Find where the given text appears and provide that cell's center as (X, Y) coordinate. 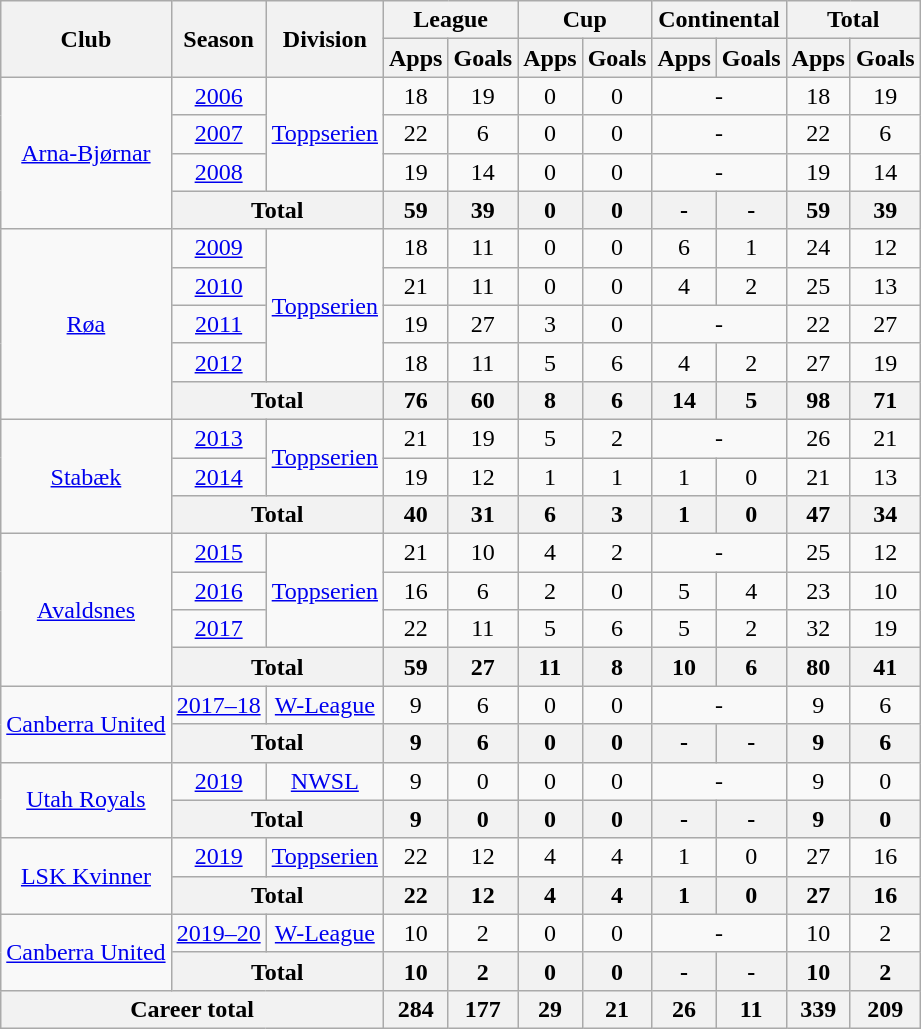
Cup (585, 20)
2011 (218, 324)
Continental (719, 20)
2007 (218, 134)
Season (218, 39)
47 (818, 515)
34 (885, 515)
284 (416, 1009)
40 (416, 515)
Avaldsnes (86, 610)
2013 (218, 438)
24 (818, 248)
Arna-Bjørnar (86, 153)
41 (885, 667)
2016 (218, 591)
29 (550, 1009)
Røa (86, 324)
177 (483, 1009)
98 (818, 400)
80 (818, 667)
Career total (192, 1009)
2008 (218, 172)
209 (885, 1009)
2017–18 (218, 705)
2006 (218, 96)
76 (416, 400)
Stabæk (86, 476)
339 (818, 1009)
2014 (218, 477)
2010 (218, 286)
NWSL (324, 781)
31 (483, 515)
23 (818, 591)
2009 (218, 248)
LSK Kvinner (86, 876)
60 (483, 400)
Club (86, 39)
2015 (218, 553)
Division (324, 39)
2017 (218, 629)
2019–20 (218, 933)
League (451, 20)
Utah Royals (86, 800)
32 (818, 629)
2012 (218, 362)
71 (885, 400)
